Output the (x, y) coordinate of the center of the cell containing the given text.  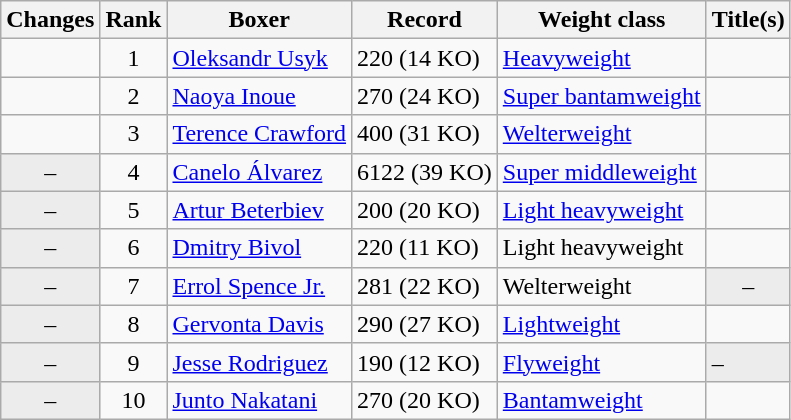
400 (31 KO) (425, 134)
6 (134, 248)
190 (12 KO) (425, 362)
Terence Crawford (260, 134)
Naoya Inoue (260, 96)
Boxer (260, 20)
220 (14 KO) (425, 58)
Super bantamweight (602, 96)
Heavyweight (602, 58)
9 (134, 362)
281 (22 KO) (425, 286)
Rank (134, 20)
7 (134, 286)
270 (24 KO) (425, 96)
270 (20 KO) (425, 400)
Artur Beterbiev (260, 210)
6122 (39 KO) (425, 172)
1 (134, 58)
Canelo Álvarez (260, 172)
200 (20 KO) (425, 210)
Lightweight (602, 324)
2 (134, 96)
290 (27 KO) (425, 324)
Dmitry Bivol (260, 248)
220 (11 KO) (425, 248)
Flyweight (602, 362)
3 (134, 134)
Record (425, 20)
Errol Spence Jr. (260, 286)
Super middleweight (602, 172)
5 (134, 210)
Bantamweight (602, 400)
4 (134, 172)
Weight class (602, 20)
Gervonta Davis (260, 324)
Junto Nakatani (260, 400)
Oleksandr Usyk (260, 58)
Changes (50, 20)
Title(s) (748, 20)
8 (134, 324)
10 (134, 400)
Jesse Rodriguez (260, 362)
